For the text-containing cell, return its midpoint in (X, Y) coordinate format. 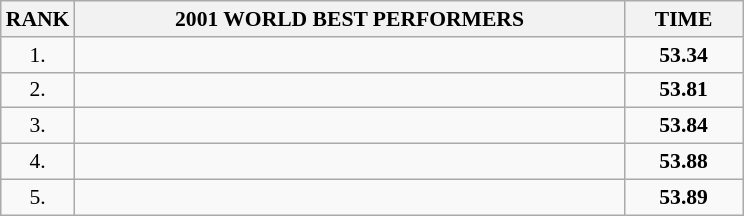
53.88 (684, 162)
1. (38, 55)
2001 WORLD BEST PERFORMERS (349, 19)
3. (38, 126)
53.34 (684, 55)
4. (38, 162)
5. (38, 197)
RANK (38, 19)
53.81 (684, 90)
53.89 (684, 197)
53.84 (684, 126)
TIME (684, 19)
2. (38, 90)
